Determine the [X, Y] coordinate at the center of the cell enclosing the given text.  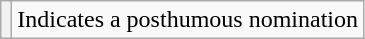
Indicates a posthumous nomination [188, 20]
